Locate the cell with the specified text and output its (X, Y) center coordinate. 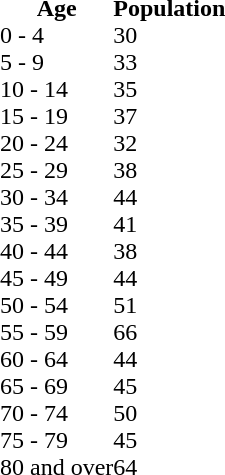
10 - 14 (56, 90)
35 (169, 90)
50 (169, 414)
37 (169, 116)
55 - 59 (56, 332)
20 - 24 (56, 144)
60 - 64 (56, 360)
0 - 4 (56, 36)
32 (169, 144)
33 (169, 62)
70 - 74 (56, 414)
5 - 9 (56, 62)
41 (169, 224)
65 - 69 (56, 386)
30 - 34 (56, 198)
45 - 49 (56, 278)
30 (169, 36)
40 - 44 (56, 252)
75 - 79 (56, 440)
35 - 39 (56, 224)
25 - 29 (56, 170)
15 - 19 (56, 116)
66 (169, 332)
51 (169, 306)
50 - 54 (56, 306)
